Provide the (X, Y) coordinate of the cell's center where the given text is located.  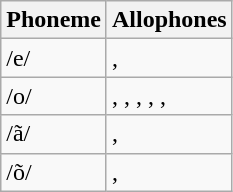
/ã/ (54, 134)
, , , , , (169, 96)
Allophones (169, 20)
/õ/ (54, 172)
/e/ (54, 58)
Phoneme (54, 20)
/o/ (54, 96)
